Return the [x, y] coordinate for the center point of the cell that contains the specified text.  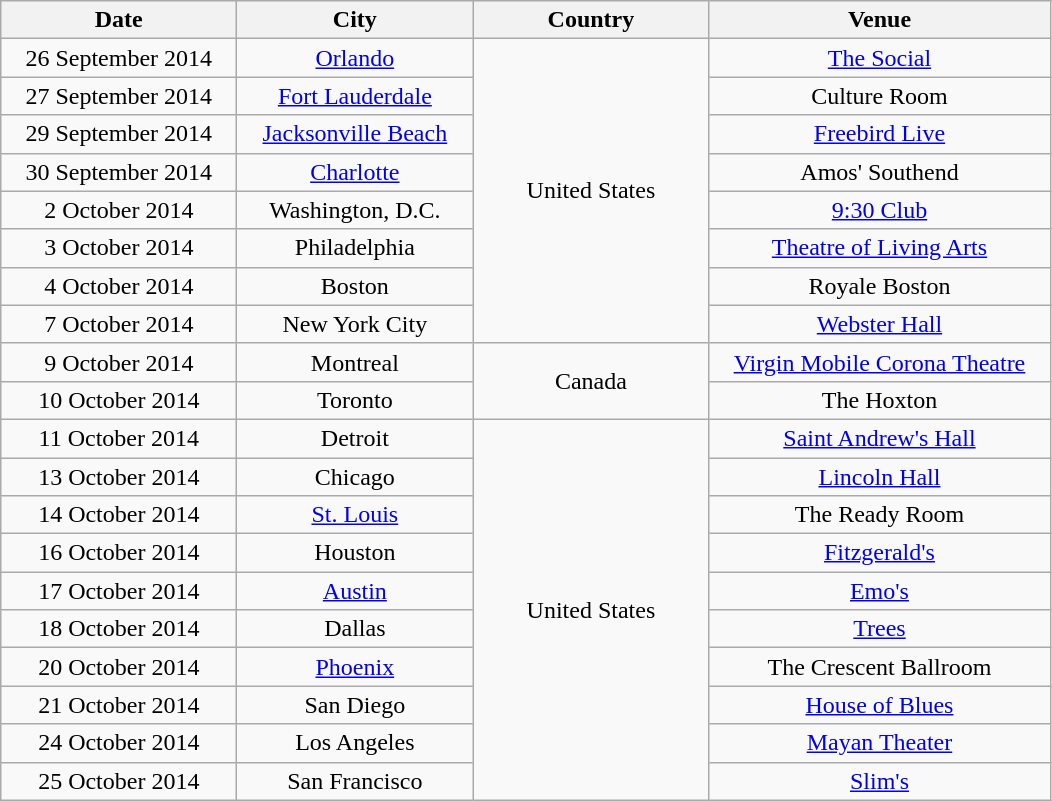
The Hoxton [880, 400]
9 October 2014 [119, 362]
Freebird Live [880, 134]
29 September 2014 [119, 134]
Fitzgerald's [880, 553]
Saint Andrew's Hall [880, 438]
26 September 2014 [119, 58]
Theatre of Living Arts [880, 248]
16 October 2014 [119, 553]
The Crescent Ballroom [880, 667]
Detroit [355, 438]
Amos' Southend [880, 172]
The Ready Room [880, 515]
11 October 2014 [119, 438]
17 October 2014 [119, 591]
House of Blues [880, 705]
Phoenix [355, 667]
18 October 2014 [119, 629]
9:30 Club [880, 210]
Country [591, 20]
13 October 2014 [119, 477]
Fort Lauderdale [355, 96]
Emo's [880, 591]
City [355, 20]
4 October 2014 [119, 286]
St. Louis [355, 515]
The Social [880, 58]
Philadelphia [355, 248]
Boston [355, 286]
Slim's [880, 781]
Austin [355, 591]
Date [119, 20]
24 October 2014 [119, 743]
Houston [355, 553]
Jacksonville Beach [355, 134]
7 October 2014 [119, 324]
2 October 2014 [119, 210]
Venue [880, 20]
Chicago [355, 477]
14 October 2014 [119, 515]
20 October 2014 [119, 667]
30 September 2014 [119, 172]
Webster Hall [880, 324]
21 October 2014 [119, 705]
Los Angeles [355, 743]
Dallas [355, 629]
Mayan Theater [880, 743]
Lincoln Hall [880, 477]
Canada [591, 381]
Trees [880, 629]
Charlotte [355, 172]
27 September 2014 [119, 96]
3 October 2014 [119, 248]
Toronto [355, 400]
Virgin Mobile Corona Theatre [880, 362]
Culture Room [880, 96]
10 October 2014 [119, 400]
Washington, D.C. [355, 210]
San Francisco [355, 781]
San Diego [355, 705]
25 October 2014 [119, 781]
Montreal [355, 362]
New York City [355, 324]
Orlando [355, 58]
Royale Boston [880, 286]
